Determine the [x, y] coordinate at the center of the cell enclosing the given text.  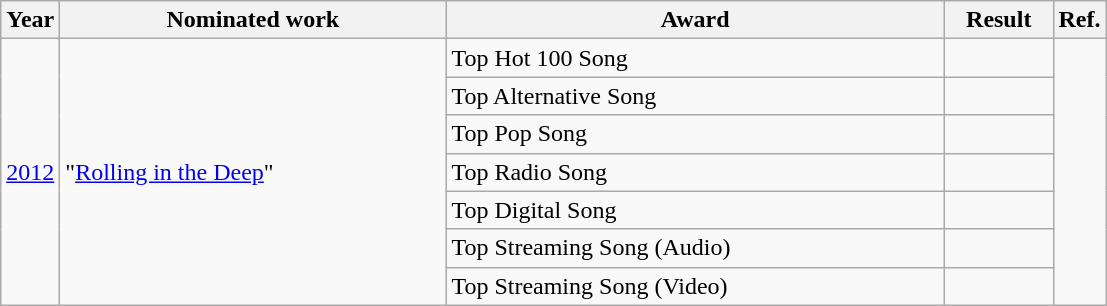
Award [696, 20]
Top Pop Song [696, 134]
Top Digital Song [696, 210]
Result [998, 20]
Year [30, 20]
2012 [30, 172]
Top Radio Song [696, 172]
Ref. [1080, 20]
Top Alternative Song [696, 96]
Top Hot 100 Song [696, 58]
"Rolling in the Deep" [253, 172]
Top Streaming Song (Audio) [696, 248]
Top Streaming Song (Video) [696, 286]
Nominated work [253, 20]
